From the cell containing the given text, extract its center point as (x, y) coordinate. 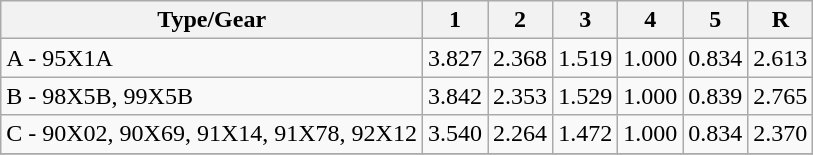
2.765 (780, 96)
1.472 (586, 134)
R (780, 20)
1.529 (586, 96)
1 (454, 20)
2.370 (780, 134)
2.353 (520, 96)
3.842 (454, 96)
1.519 (586, 58)
A - 95X1A (212, 58)
2.368 (520, 58)
2.613 (780, 58)
0.839 (716, 96)
4 (650, 20)
2.264 (520, 134)
3 (586, 20)
5 (716, 20)
B - 98X5B, 99X5B (212, 96)
3.540 (454, 134)
Type/Gear (212, 20)
2 (520, 20)
C - 90X02, 90X69, 91X14, 91X78, 92X12 (212, 134)
3.827 (454, 58)
